Find where the given text appears and provide that cell's center as (X, Y) coordinate. 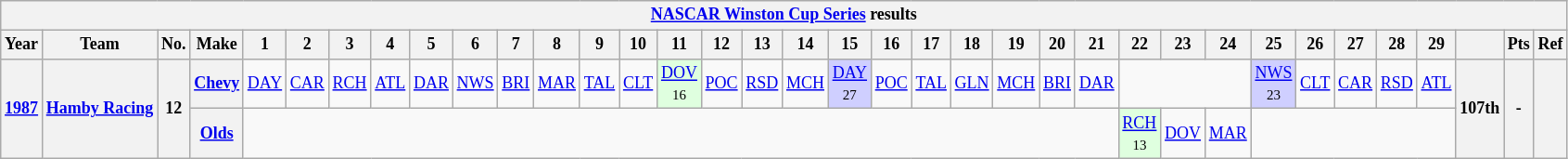
24 (1228, 45)
RCH (350, 84)
7 (516, 45)
107th (1480, 108)
No. (174, 45)
23 (1183, 45)
27 (1356, 45)
Chevy (217, 84)
1 (264, 45)
DOV16 (680, 84)
3 (350, 45)
RCH13 (1140, 134)
17 (931, 45)
NWS (475, 84)
Hamby Racing (99, 108)
26 (1315, 45)
NWS23 (1274, 84)
Olds (217, 134)
Pts (1519, 45)
Ref (1550, 45)
8 (557, 45)
13 (762, 45)
14 (806, 45)
10 (638, 45)
18 (972, 45)
Team (99, 45)
DOV (1183, 134)
5 (432, 45)
DAY27 (849, 84)
DAY (264, 84)
6 (475, 45)
19 (1016, 45)
25 (1274, 45)
4 (390, 45)
- (1519, 108)
20 (1057, 45)
Make (217, 45)
15 (849, 45)
2 (308, 45)
GLN (972, 84)
22 (1140, 45)
11 (680, 45)
1987 (22, 108)
28 (1396, 45)
NASCAR Winston Cup Series results (784, 15)
Year (22, 45)
16 (891, 45)
29 (1436, 45)
9 (599, 45)
21 (1096, 45)
